Identify which cell holds the provided text, then report its (X, Y) central coordinate. 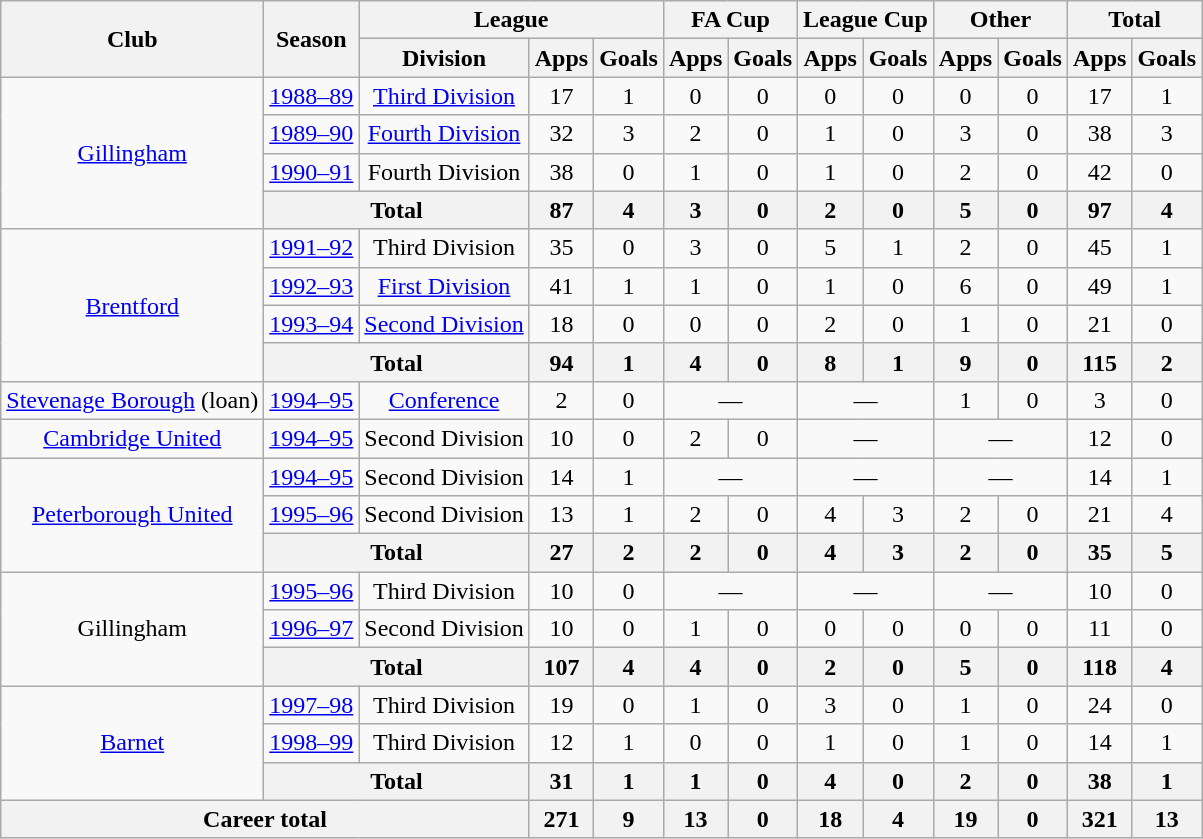
8 (830, 362)
1989–90 (312, 134)
115 (1099, 362)
87 (561, 210)
Peterborough United (132, 515)
Club (132, 39)
League Cup (866, 20)
Division (444, 58)
1988–89 (312, 96)
1998–99 (312, 743)
107 (561, 667)
1996–97 (312, 629)
FA Cup (730, 20)
1992–93 (312, 286)
Career total (265, 819)
49 (1099, 286)
24 (1099, 705)
42 (1099, 172)
Barnet (132, 743)
1991–92 (312, 248)
27 (561, 553)
Other (1000, 20)
Cambridge United (132, 438)
1993–94 (312, 324)
Conference (444, 400)
League (512, 20)
31 (561, 781)
45 (1099, 248)
118 (1099, 667)
271 (561, 819)
Season (312, 39)
41 (561, 286)
First Division (444, 286)
Stevenage Borough (loan) (132, 400)
Brentford (132, 305)
97 (1099, 210)
94 (561, 362)
1990–91 (312, 172)
321 (1099, 819)
11 (1099, 629)
32 (561, 134)
6 (965, 286)
1997–98 (312, 705)
